Return the (X, Y) coordinate for the center point of the cell that contains the specified text.  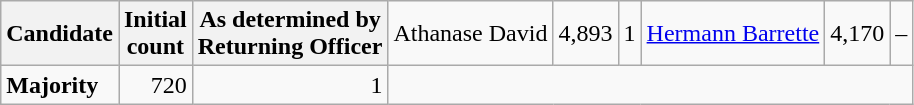
Candidate (60, 34)
As determined byReturning Officer (290, 34)
4,893 (586, 34)
Initialcount (155, 34)
720 (155, 85)
Majority (60, 85)
– (902, 34)
Hermann Barrette (733, 34)
4,170 (858, 34)
Athanase David (470, 34)
